Scan for the cell matching the given text and deliver its (X, Y) coordinate at center. 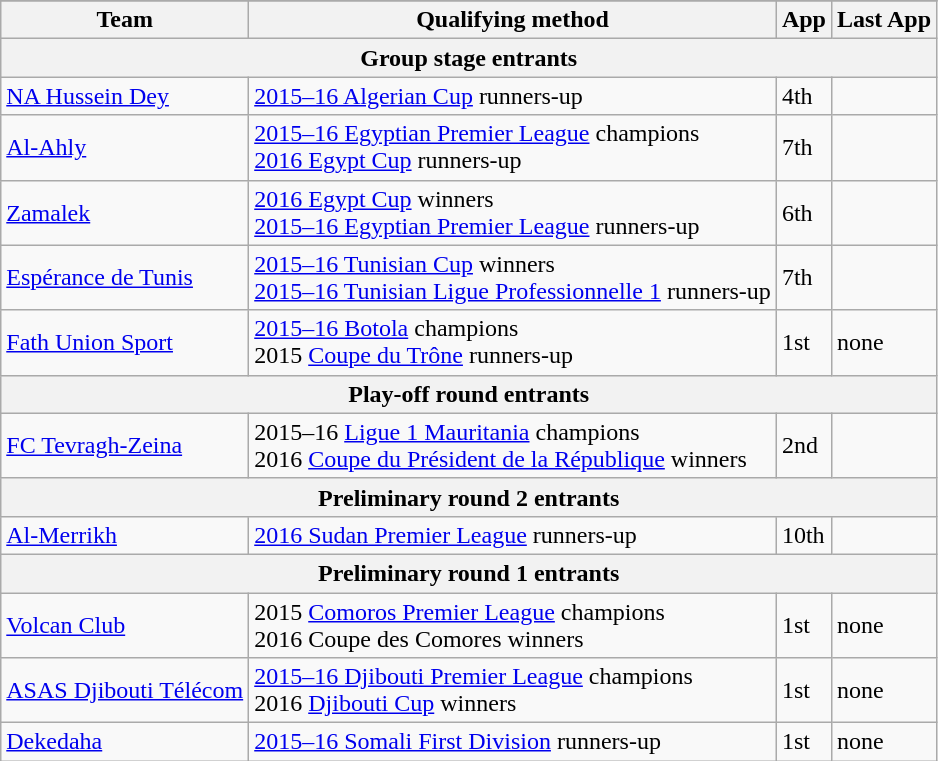
2016 Egypt Cup winners2015–16 Egyptian Premier League runners-up (513, 212)
Last App (884, 20)
Fath Union Sport (125, 342)
Qualifying method (513, 20)
2015–16 Botola champions2015 Coupe du Trône runners-up (513, 342)
Zamalek (125, 212)
Dekedaha (125, 742)
Preliminary round 1 entrants (469, 573)
Al-Ahly (125, 148)
2016 Sudan Premier League runners-up (513, 535)
2nd (804, 446)
Preliminary round 2 entrants (469, 497)
2015–16 Algerian Cup runners-up (513, 96)
Volcan Club (125, 624)
4th (804, 96)
App (804, 20)
2015 Comoros Premier League champions2016 Coupe des Comores winners (513, 624)
10th (804, 535)
6th (804, 212)
Espérance de Tunis (125, 278)
Team (125, 20)
ASAS Djibouti Télécom (125, 690)
Play-off round entrants (469, 394)
2015–16 Djibouti Premier League champions2016 Djibouti Cup winners (513, 690)
2015–16 Tunisian Cup winners2015–16 Tunisian Ligue Professionnelle 1 runners-up (513, 278)
2015–16 Somali First Division runners-up (513, 742)
Al-Merrikh (125, 535)
FC Tevragh-Zeina (125, 446)
NA Hussein Dey (125, 96)
2015–16 Ligue 1 Mauritania champions2016 Coupe du Président de la République winners (513, 446)
2015–16 Egyptian Premier League champions2016 Egypt Cup runners-up (513, 148)
Group stage entrants (469, 58)
